Find where the given text appears and provide that cell's center as (X, Y) coordinate. 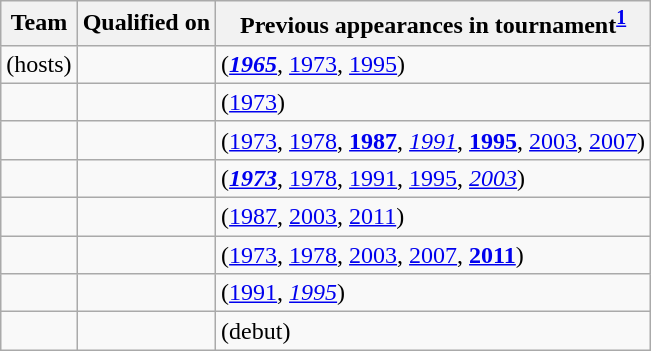
(1965, 1973, 1995) (434, 64)
(1973, 1978, 1991, 1995, 2003) (434, 178)
(1973, 1978, 2003, 2007, 2011) (434, 255)
Previous appearances in tournament1 (434, 24)
(1973) (434, 102)
(1991, 1995) (434, 293)
(hosts) (39, 64)
Team (39, 24)
Qualified on (146, 24)
(1973, 1978, 1987, 1991, 1995, 2003, 2007) (434, 140)
(1987, 2003, 2011) (434, 217)
(debut) (434, 331)
